Find where the given text appears and provide that cell's center as (X, Y) coordinate. 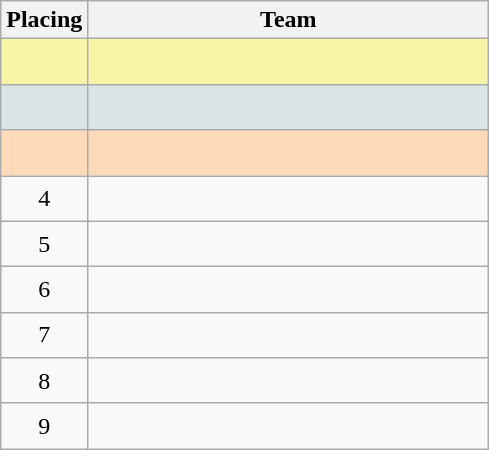
5 (44, 244)
Placing (44, 20)
4 (44, 199)
6 (44, 290)
Team (288, 20)
9 (44, 426)
7 (44, 335)
8 (44, 381)
